Locate the cell with the specified text and output its [x, y] center coordinate. 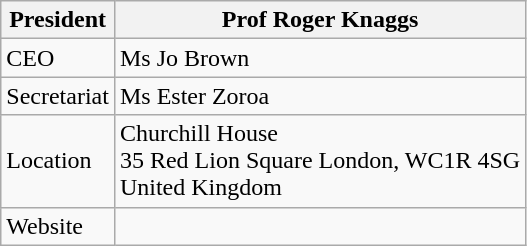
Secretariat [58, 96]
Churchill House35 Red Lion Square London, WC1R 4SGUnited Kingdom [320, 161]
Prof Roger Knaggs [320, 20]
President [58, 20]
Location [58, 161]
Ms Jo Brown [320, 58]
CEO [58, 58]
Ms Ester Zoroa [320, 96]
Website [58, 226]
